From the cell containing the given text, extract its center point as [x, y] coordinate. 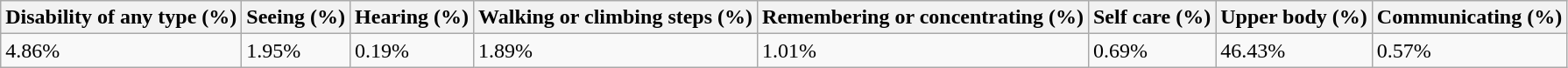
Remembering or concentrating (%) [923, 17]
1.01% [923, 51]
1.95% [296, 51]
Upper body (%) [1295, 17]
Seeing (%) [296, 17]
0.57% [1469, 51]
0.69% [1151, 51]
4.86% [121, 51]
0.19% [412, 51]
Disability of any type (%) [121, 17]
Walking or climbing steps (%) [616, 17]
Hearing (%) [412, 17]
1.89% [616, 51]
Communicating (%) [1469, 17]
Self care (%) [1151, 17]
46.43% [1295, 51]
